Identify which cell holds the provided text, then report its (X, Y) central coordinate. 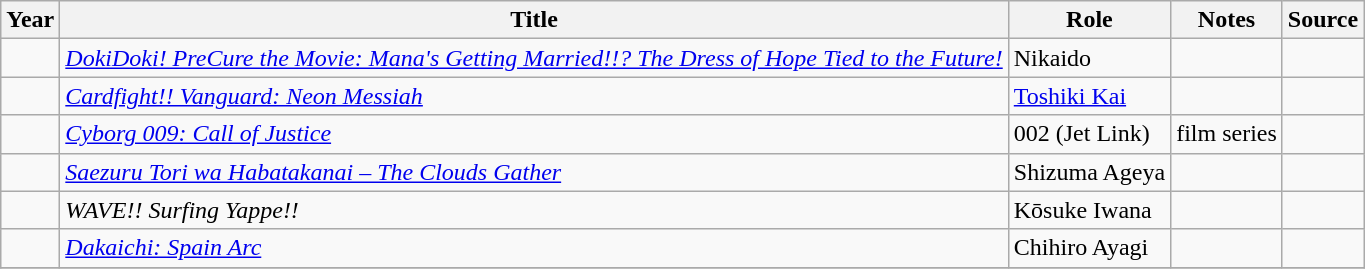
DokiDoki! PreCure the Movie: Mana's Getting Married!!? The Dress of Hope Tied to the Future! (534, 58)
Role (1089, 20)
002 (Jet Link) (1089, 134)
Shizuma Ageya (1089, 172)
Dakaichi: Spain Arc (534, 248)
Year (30, 20)
film series (1227, 134)
Chihiro Ayagi (1089, 248)
Kōsuke Iwana (1089, 210)
WAVE!! Surfing Yappe!! (534, 210)
Nikaido (1089, 58)
Toshiki Kai (1089, 96)
Cyborg 009: Call of Justice (534, 134)
Cardfight!! Vanguard: Neon Messiah (534, 96)
Title (534, 20)
Saezuru Tori wa Habatakanai – The Clouds Gather (534, 172)
Source (1322, 20)
Notes (1227, 20)
